Return the [x, y] coordinate for the center point of the cell that contains the specified text.  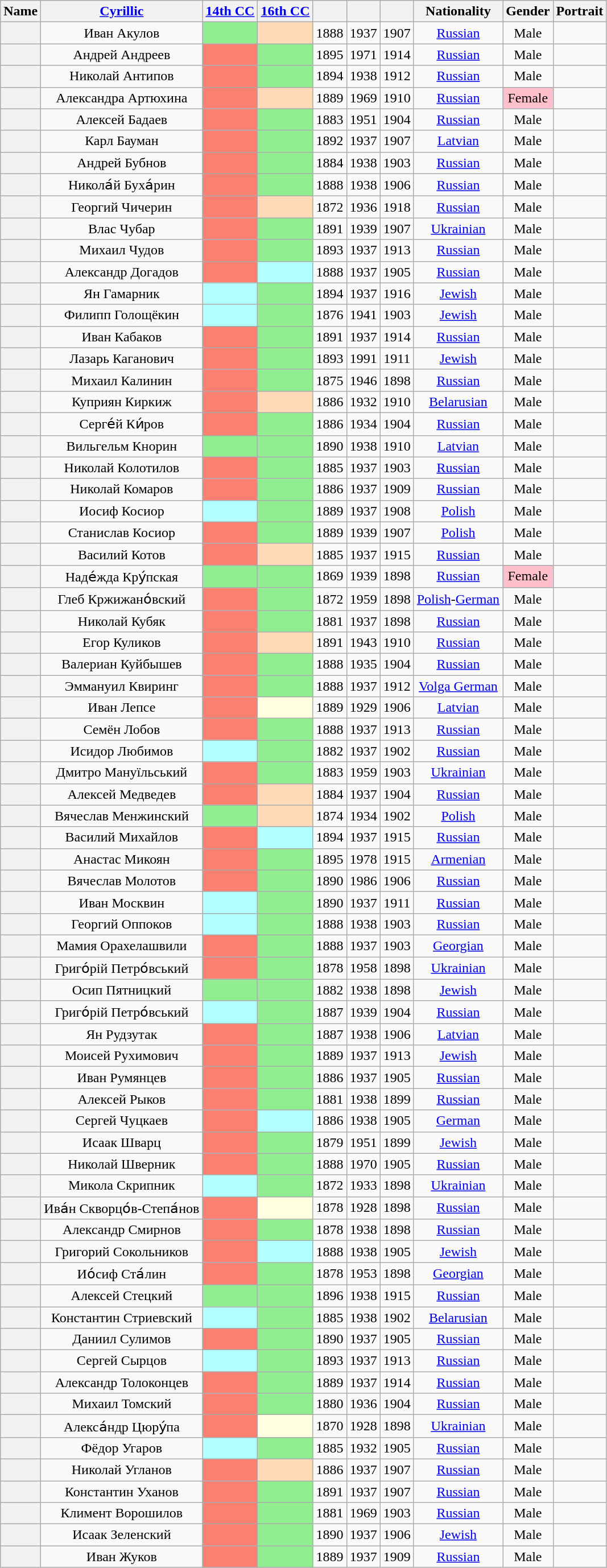
Иван Москвин [122, 902]
Карл Бауман [122, 141]
1929 [363, 708]
Вячеслав Молотов [122, 881]
Ио́сиф Ста́лин [122, 1274]
Михаил Калинин [122, 380]
Дмитро Мануїльський [122, 773]
1958 [363, 968]
Иван Лепсе [122, 708]
Алекса́ндр Цюру́па [122, 1426]
Ива́н Скворцо́в-Степа́нов [122, 1208]
1870 [330, 1426]
1908 [397, 511]
Иван Жуков [122, 1557]
1876 [330, 315]
1935 [363, 665]
Фёдор Угаров [122, 1448]
1986 [363, 881]
Александр Смирнов [122, 1230]
Наде́жда Кру́пская [122, 576]
1943 [363, 643]
Семён Лобов [122, 729]
Сергей Чуцкаев [122, 1121]
Gender [528, 11]
Cyrillic [122, 11]
Polish-German [458, 599]
1875 [330, 380]
Куприян Киркиж [122, 402]
1991 [363, 358]
1916 [397, 294]
Николай Комаров [122, 489]
Константин Стриевский [122, 1317]
14th CC [230, 11]
Василий Котов [122, 554]
German [458, 1121]
Ян Гамарник [122, 294]
1879 [330, 1142]
Влас Чубар [122, 229]
Лазарь Каганович [122, 358]
Иосиф Косиор [122, 511]
Михаил Чудов [122, 250]
16th CC [286, 11]
Эммануил Квиринг [122, 686]
Андрей Андреев [122, 55]
1933 [363, 1186]
Name [20, 11]
Георгий Оппоков [122, 924]
Константин Уханов [122, 1491]
Микола Скрипник [122, 1186]
Егор Куликов [122, 643]
Климент Ворошилов [122, 1513]
Александра Артюхина [122, 98]
Portrait [580, 11]
1918 [397, 207]
Исаак Зеленский [122, 1535]
Николай Кубяк [122, 621]
Armenian [458, 859]
Георгий Чичерин [122, 207]
1970 [363, 1164]
Иван Румянцев [122, 1078]
Иван Акулов [122, 33]
1941 [363, 315]
Исидор Любимов [122, 751]
Никола́й Буха́рин [122, 185]
Василий Михайлов [122, 837]
Моисей Рухимович [122, 1056]
Николай Шверник [122, 1164]
Николай Угланов [122, 1470]
Михаил Томский [122, 1404]
1978 [363, 859]
Иван Кабаков [122, 337]
Вячеслав Менжинский [122, 816]
Осип Пятницкий [122, 990]
1896 [330, 1295]
1971 [363, 55]
Филипп Голощёкин [122, 315]
Николай Антипов [122, 76]
1874 [330, 816]
Исаак Шварц [122, 1142]
Сергей Сырцов [122, 1361]
Глеб Кржижано́вский [122, 599]
Серге́й Ки́ров [122, 424]
Алексей Бадаев [122, 119]
Александр Догадов [122, 272]
Алексей Стецкий [122, 1295]
Анастас Микоян [122, 859]
1869 [330, 576]
1953 [363, 1274]
Алексей Медведев [122, 794]
Андрей Бубнов [122, 163]
1892 [330, 141]
Nationality [458, 11]
1880 [330, 1404]
1946 [363, 380]
Даниил Сулимов [122, 1339]
Николай Колотилов [122, 468]
Александр Толоконцев [122, 1383]
Станислав Косиор [122, 533]
Вильгельм Кнорин [122, 446]
Алексей Рыков [122, 1099]
Григорий Сокольников [122, 1252]
Ян Рудзутак [122, 1034]
Volga German [458, 686]
Валериан Куйбышев [122, 665]
Мамия Орахелашвили [122, 946]
